Locate the cell with the specified text and output its (X, Y) center coordinate. 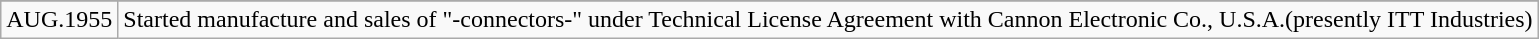
Started manufacture and sales of "-connectors-" under Technical License Agreement with Cannon Electronic Co., U.S.A.(presently ITT Industries) (828, 20)
AUG.1955 (60, 20)
